From the cell containing the given text, extract its center point as (x, y) coordinate. 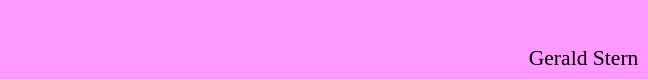
Gerald Stern (324, 58)
